Determine the [X, Y] coordinate at the center of the cell enclosing the given text.  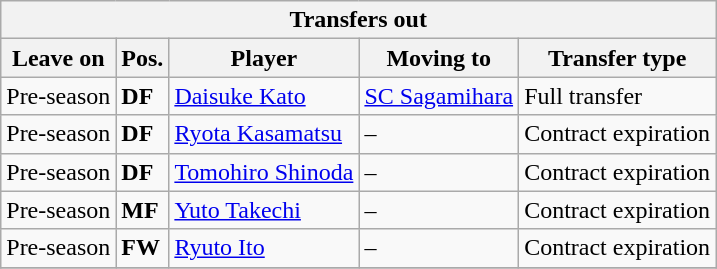
Full transfer [618, 96]
MF [142, 210]
Pos. [142, 58]
Yuto Takechi [264, 210]
Tomohiro Shinoda [264, 172]
SC Sagamihara [439, 96]
Ryota Kasamatsu [264, 134]
Daisuke Kato [264, 96]
Moving to [439, 58]
Ryuto Ito [264, 248]
Transfer type [618, 58]
Player [264, 58]
Leave on [58, 58]
Transfers out [358, 20]
FW [142, 248]
